Extract the (x, y) coordinate from the center of the cell holding the provided text.  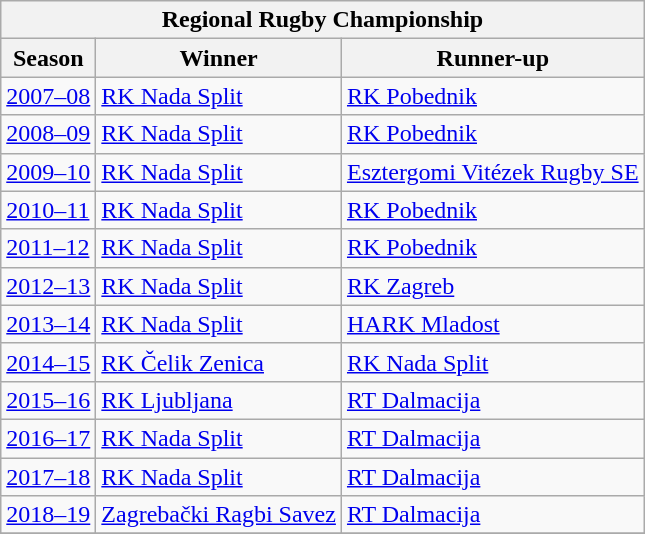
2015–16 (48, 400)
2017–18 (48, 477)
2013–14 (48, 324)
2014–15 (48, 362)
Esztergomi Vitézek Rugby SE (492, 172)
RK Zagreb (492, 286)
Zagrebački Ragbi Savez (219, 515)
2018–19 (48, 515)
Runner-up (492, 58)
RK Ljubljana (219, 400)
Winner (219, 58)
RK Čelik Zenica (219, 362)
HARK Mladost (492, 324)
2010–11 (48, 210)
Season (48, 58)
2016–17 (48, 438)
2007–08 (48, 96)
2008–09 (48, 134)
2012–13 (48, 286)
Regional Rugby Championship (322, 20)
2011–12 (48, 248)
2009–10 (48, 172)
